Scan for the cell matching the given text and deliver its (x, y) coordinate at center. 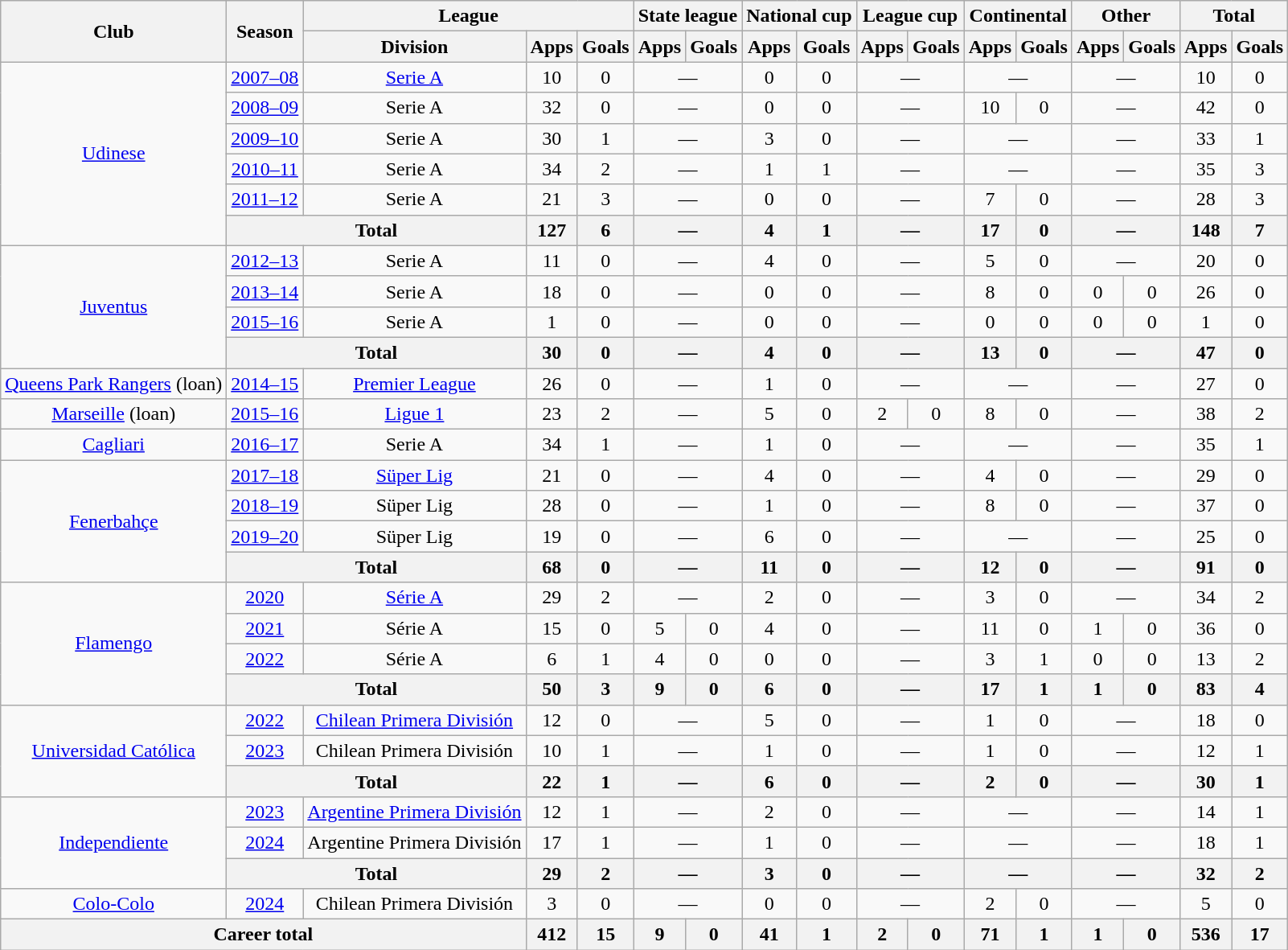
47 (1206, 352)
33 (1206, 138)
27 (1206, 384)
19 (552, 537)
Queens Park Rangers (loan) (114, 384)
20 (1206, 261)
National cup (799, 16)
25 (1206, 537)
2020 (265, 598)
Udinese (114, 154)
Club (114, 31)
Premier League (415, 384)
71 (990, 935)
Flamengo (114, 644)
Juventus (114, 306)
2021 (265, 628)
2012–13 (265, 261)
127 (552, 230)
148 (1206, 230)
Season (265, 31)
Division (415, 47)
Ligue 1 (415, 414)
Universidad Católica (114, 751)
2017–18 (265, 475)
League (468, 16)
38 (1206, 414)
2011–12 (265, 199)
Independiente (114, 842)
91 (1206, 567)
412 (552, 935)
2016–17 (265, 445)
Cagliari (114, 445)
14 (1206, 812)
Other (1126, 16)
41 (769, 935)
2018–19 (265, 506)
37 (1206, 506)
23 (552, 414)
536 (1206, 935)
Continental (1018, 16)
36 (1206, 628)
Fenerbahçe (114, 521)
68 (552, 567)
2019–20 (265, 537)
2014–15 (265, 384)
83 (1206, 689)
42 (1206, 108)
50 (552, 689)
Colo-Colo (114, 904)
Marseille (loan) (114, 414)
Career total (264, 935)
22 (552, 781)
2013–14 (265, 291)
State league (687, 16)
2007–08 (265, 77)
2010–11 (265, 169)
2008–09 (265, 108)
League cup (910, 16)
2009–10 (265, 138)
